Capture the cell that displays the provided text and extract its (X, Y) central coordinate. 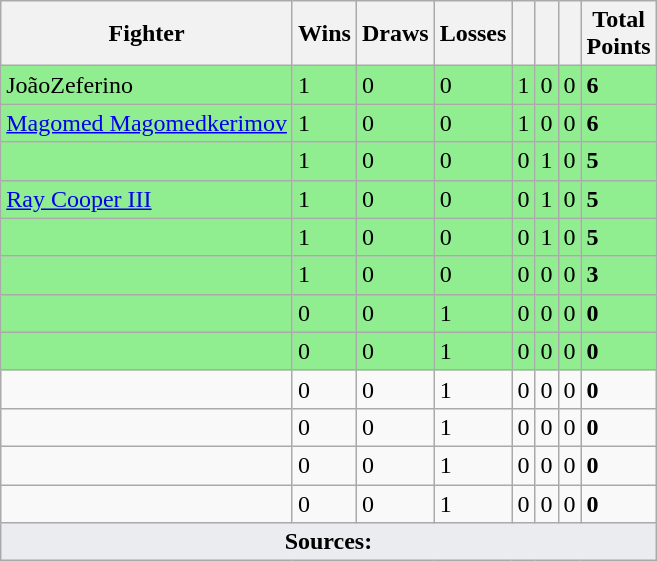
JoãoZeferino (147, 85)
Total Points (618, 34)
Sources: (328, 542)
Ray Cooper III (147, 199)
3 (618, 275)
Draws (395, 34)
Magomed Magomedkerimov (147, 123)
Fighter (147, 34)
Losses (473, 34)
Wins (324, 34)
